From the cell containing the given text, extract its center point as (X, Y) coordinate. 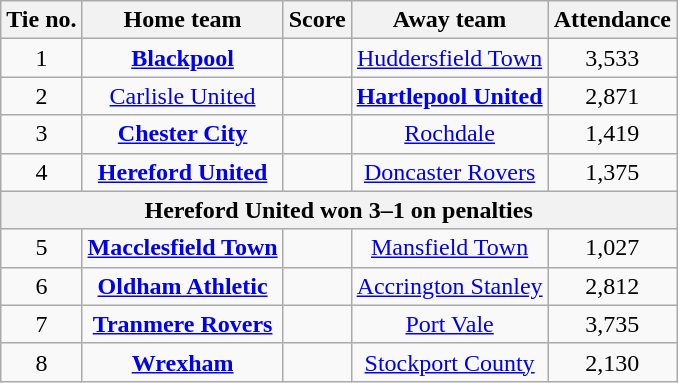
3,533 (612, 58)
Rochdale (450, 134)
Huddersfield Town (450, 58)
5 (42, 248)
3,735 (612, 324)
1,375 (612, 172)
Accrington Stanley (450, 286)
Blackpool (182, 58)
1,419 (612, 134)
8 (42, 362)
2,130 (612, 362)
2 (42, 96)
Port Vale (450, 324)
3 (42, 134)
Chester City (182, 134)
4 (42, 172)
7 (42, 324)
Tie no. (42, 20)
Tranmere Rovers (182, 324)
Stockport County (450, 362)
Doncaster Rovers (450, 172)
Hereford United (182, 172)
Home team (182, 20)
Carlisle United (182, 96)
1,027 (612, 248)
Mansfield Town (450, 248)
Macclesfield Town (182, 248)
Hartlepool United (450, 96)
2,871 (612, 96)
Score (317, 20)
Hereford United won 3–1 on penalties (339, 210)
2,812 (612, 286)
Wrexham (182, 362)
Away team (450, 20)
6 (42, 286)
Attendance (612, 20)
Oldham Athletic (182, 286)
1 (42, 58)
